Return the (X, Y) coordinate for the center point of the cell that contains the specified text.  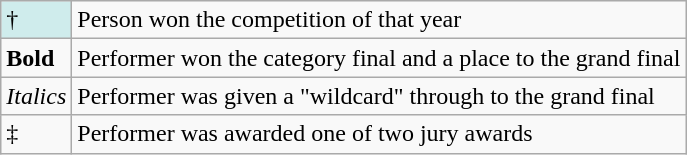
Performer was given a "wildcard" through to the grand final (379, 96)
Performer won the category final and a place to the grand final (379, 58)
Bold (36, 58)
‡ (36, 134)
Performer was awarded one of two jury awards (379, 134)
Italics (36, 96)
Person won the competition of that year (379, 20)
† (36, 20)
